Capture the cell that displays the provided text and extract its [x, y] central coordinate. 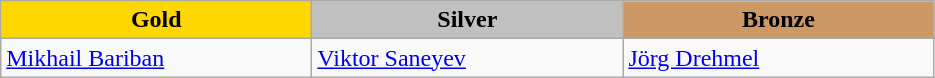
Jörg Drehmel [778, 58]
Mikhail Bariban [156, 58]
Viktor Saneyev [468, 58]
Silver [468, 20]
Bronze [778, 20]
Gold [156, 20]
